Extract the (x, y) coordinate from the center of the cell holding the provided text.  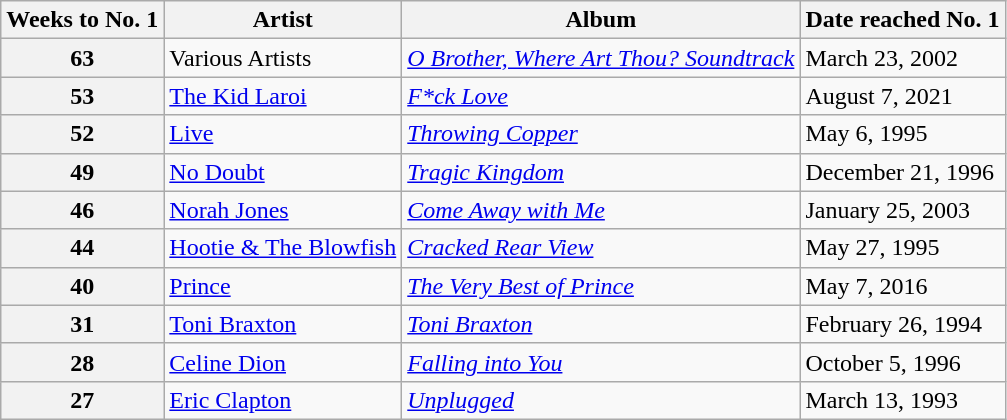
49 (82, 172)
Prince (283, 286)
27 (82, 400)
Unplugged (601, 400)
Tragic Kingdom (601, 172)
Album (601, 20)
No Doubt (283, 172)
Celine Dion (283, 362)
March 13, 1993 (902, 400)
28 (82, 362)
The Kid Laroi (283, 96)
Falling into You (601, 362)
F*ck Love (601, 96)
Eric Clapton (283, 400)
Throwing Copper (601, 134)
August 7, 2021 (902, 96)
Date reached No. 1 (902, 20)
Norah Jones (283, 210)
February 26, 1994 (902, 324)
May 6, 1995 (902, 134)
52 (82, 134)
Come Away with Me (601, 210)
40 (82, 286)
March 23, 2002 (902, 58)
Various Artists (283, 58)
Cracked Rear View (601, 248)
31 (82, 324)
May 7, 2016 (902, 286)
Live (283, 134)
October 5, 1996 (902, 362)
53 (82, 96)
63 (82, 58)
The Very Best of Prince (601, 286)
Artist (283, 20)
46 (82, 210)
January 25, 2003 (902, 210)
May 27, 1995 (902, 248)
December 21, 1996 (902, 172)
44 (82, 248)
O Brother, Where Art Thou? Soundtrack (601, 58)
Weeks to No. 1 (82, 20)
Hootie & The Blowfish (283, 248)
